Capture the cell that displays the provided text and extract its (x, y) central coordinate. 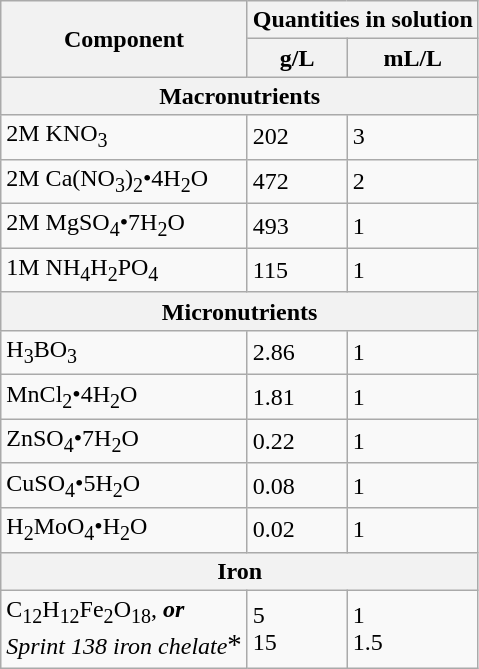
0.08 (297, 485)
Micronutrients (240, 311)
0.22 (297, 441)
C12H12Fe2O18, orSprint 138 iron chelate* (124, 628)
472 (297, 181)
Macronutrients (240, 96)
Component (124, 39)
202 (297, 137)
1M NH4H2PO4 (124, 270)
493 (297, 226)
mL/L (412, 58)
2M KNO3 (124, 137)
1.81 (297, 397)
0.02 (297, 530)
2.86 (297, 352)
Iron (240, 571)
H3BO3 (124, 352)
2M Ca(NO3)2•4H2O (124, 181)
3 (412, 137)
H2MoO4•H2O (124, 530)
CuSO4•5H2O (124, 485)
115 (297, 270)
ZnSO4•7H2O (124, 441)
2 (412, 181)
Quantities in solution (362, 20)
515 (297, 628)
MnCl2•4H2O (124, 397)
2M MgSO4•7H2O (124, 226)
g/L (297, 58)
11.5 (412, 628)
